Pinpoint the cell where the given text exists, returning its (X, Y) midpoint coordinate. 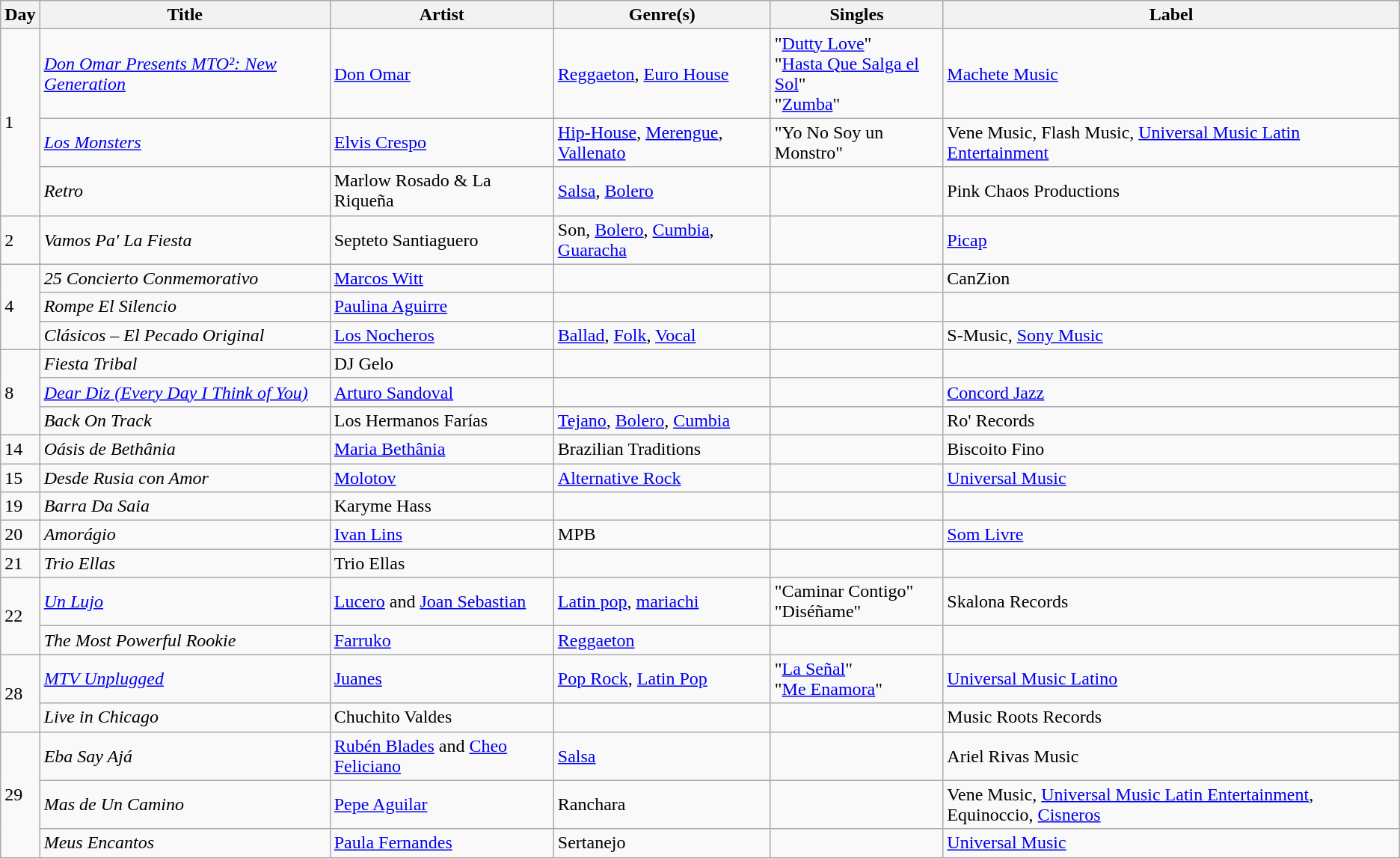
15 (20, 478)
Concord Jazz (1171, 392)
Ivan Lins (441, 535)
Machete Music (1171, 73)
Maria Bethânia (441, 449)
28 (20, 693)
"Yo No Soy un Monstro" (856, 142)
Back On Track (185, 420)
Reggaeton (662, 640)
Title (185, 15)
Music Roots Records (1171, 717)
Ariel Rivas Music (1171, 756)
Meus Encantos (185, 843)
Retro (185, 191)
Paula Fernandes (441, 843)
Salsa (662, 756)
CanZion (1171, 278)
21 (20, 563)
Vamos Pa' La Fiesta (185, 239)
Pop Rock, Latin Pop (662, 679)
S-Music, Sony Music (1171, 335)
Barra Da Saia (185, 506)
Skalona Records (1171, 601)
Paulina Aguirre (441, 307)
Picap (1171, 239)
Mas de Un Camino (185, 805)
Oásis de Bethânia (185, 449)
8 (20, 392)
Don Omar Presents MTO²: New Generation (185, 73)
4 (20, 307)
22 (20, 616)
Arturo Sandoval (441, 392)
Genre(s) (662, 15)
20 (20, 535)
Ranchara (662, 805)
Farruko (441, 640)
Eba Say Ajá (185, 756)
Chuchito Valdes (441, 717)
"Dutty Love""Hasta Que Salga el Sol""Zumba" (856, 73)
"La Señal""Me Enamora" (856, 679)
Live in Chicago (185, 717)
Som Livre (1171, 535)
25 Concierto Conmemorativo (185, 278)
Karyme Hass (441, 506)
Ballad, Folk, Vocal (662, 335)
Los Nocheros (441, 335)
14 (20, 449)
Ro' Records (1171, 420)
Pepe Aguilar (441, 805)
Salsa, Bolero (662, 191)
The Most Powerful Rookie (185, 640)
Molotov (441, 478)
Brazilian Traditions (662, 449)
Universal Music Latino (1171, 679)
Pink Chaos Productions (1171, 191)
Don Omar (441, 73)
Juanes (441, 679)
Los Monsters (185, 142)
Rompe El Silencio (185, 307)
Son, Bolero, Cumbia, Guaracha (662, 239)
Vene Music, Universal Music Latin Entertainment, Equinoccio, Cisneros (1171, 805)
Hip-House, Merengue, Vallenato (662, 142)
Sertanejo (662, 843)
Septeto Santiaguero (441, 239)
Elvis Crespo (441, 142)
Latin pop, mariachi (662, 601)
Lucero and Joan Sebastian (441, 601)
Los Hermanos Farías (441, 420)
Vene Music, Flash Music, Universal Music Latin Entertainment (1171, 142)
MTV Unplugged (185, 679)
2 (20, 239)
29 (20, 794)
Day (20, 15)
Alternative Rock (662, 478)
Dear Diz (Every Day I Think of You) (185, 392)
MPB (662, 535)
Label (1171, 15)
19 (20, 506)
Singles (856, 15)
1 (20, 123)
Reggaeton, Euro House (662, 73)
"Caminar Contigo""Diséñame" (856, 601)
Amorágio (185, 535)
Marcos Witt (441, 278)
Marlow Rosado & La Riqueña (441, 191)
Rubén Blades and Cheo Feliciano (441, 756)
Clásicos – El Pecado Original (185, 335)
Fiesta Tribal (185, 364)
Desde Rusia con Amor (185, 478)
Tejano, Bolero, Cumbia (662, 420)
Un Lujo (185, 601)
Biscoito Fino (1171, 449)
Artist (441, 15)
DJ Gelo (441, 364)
